Identify which cell holds the provided text, then report its [x, y] central coordinate. 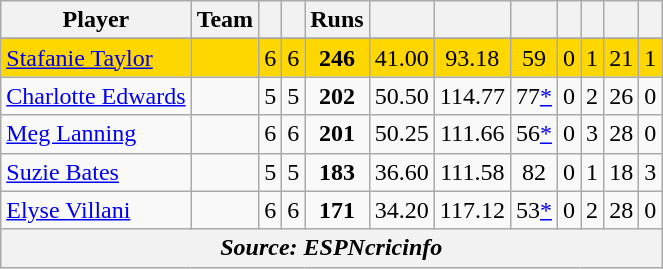
111.66 [472, 134]
117.12 [472, 210]
Stafanie Taylor [96, 58]
50.50 [402, 96]
Runs [337, 20]
201 [337, 134]
21 [622, 58]
114.77 [472, 96]
41.00 [402, 58]
50.25 [402, 134]
56* [534, 134]
18 [622, 172]
Team [225, 20]
Elyse Villani [96, 210]
82 [534, 172]
93.18 [472, 58]
Player [96, 20]
53* [534, 210]
Meg Lanning [96, 134]
202 [337, 96]
59 [534, 58]
111.58 [472, 172]
183 [337, 172]
Source: ESPNcricinfo [332, 248]
246 [337, 58]
36.60 [402, 172]
34.20 [402, 210]
Suzie Bates [96, 172]
26 [622, 96]
Charlotte Edwards [96, 96]
77* [534, 96]
171 [337, 210]
